Scan for the cell matching the given text and deliver its [X, Y] coordinate at center. 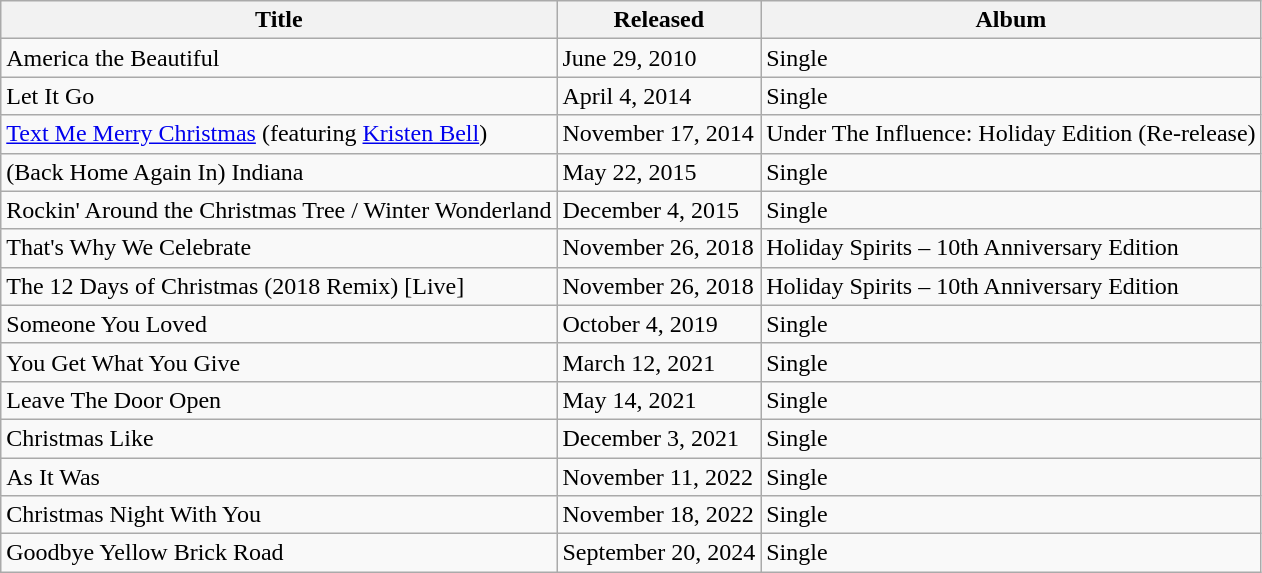
November 17, 2014 [659, 134]
December 3, 2021 [659, 438]
October 4, 2019 [659, 324]
November 11, 2022 [659, 477]
November 18, 2022 [659, 515]
(Back Home Again In) Indiana [279, 172]
Text Me Merry Christmas (featuring Kristen Bell) [279, 134]
Leave The Door Open [279, 400]
The 12 Days of Christmas (2018 Remix) [Live] [279, 286]
March 12, 2021 [659, 362]
Let It Go [279, 96]
May 22, 2015 [659, 172]
Christmas Like [279, 438]
June 29, 2010 [659, 58]
Goodbye Yellow Brick Road [279, 553]
As It Was [279, 477]
Title [279, 20]
Album [1011, 20]
Someone You Loved [279, 324]
Rockin' Around the Christmas Tree / Winter Wonderland [279, 210]
Under The Influence: Holiday Edition (Re-release) [1011, 134]
April 4, 2014 [659, 96]
September 20, 2024 [659, 553]
That's Why We Celebrate [279, 248]
You Get What You Give [279, 362]
December 4, 2015 [659, 210]
America the Beautiful [279, 58]
Christmas Night With You [279, 515]
Released [659, 20]
May 14, 2021 [659, 400]
